Scan for the cell matching the given text and deliver its (X, Y) coordinate at center. 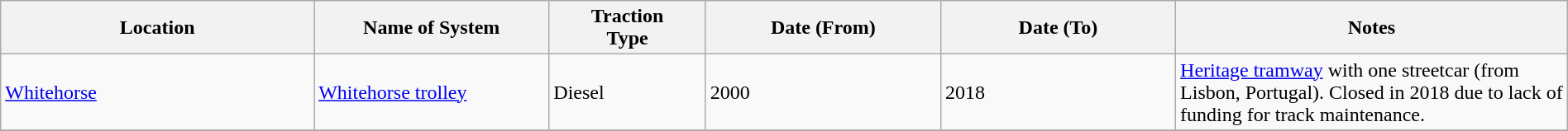
2000 (823, 92)
Name of System (432, 28)
Date (From) (823, 28)
Diesel (627, 92)
Location (157, 28)
Date (To) (1058, 28)
2018 (1058, 92)
Notes (1372, 28)
Heritage tramway with one streetcar (from Lisbon, Portugal). Closed in 2018 due to lack of funding for track maintenance. (1372, 92)
Whitehorse trolley (432, 92)
Whitehorse (157, 92)
TractionType (627, 28)
